Extract the [x, y] coordinate from the center of the cell holding the provided text.  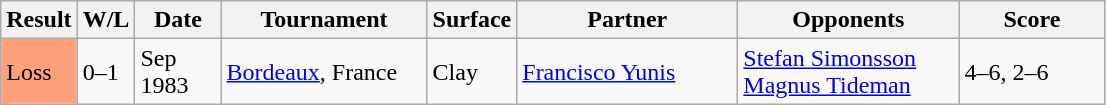
Surface [472, 20]
Bordeaux, France [324, 72]
Opponents [848, 20]
0–1 [106, 72]
Francisco Yunis [628, 72]
Partner [628, 20]
Result [39, 20]
Sep 1983 [178, 72]
Score [1032, 20]
4–6, 2–6 [1032, 72]
Date [178, 20]
Loss [39, 72]
Stefan Simonsson Magnus Tideman [848, 72]
Tournament [324, 20]
Clay [472, 72]
W/L [106, 20]
